For the text-containing cell, return its midpoint in [x, y] coordinate format. 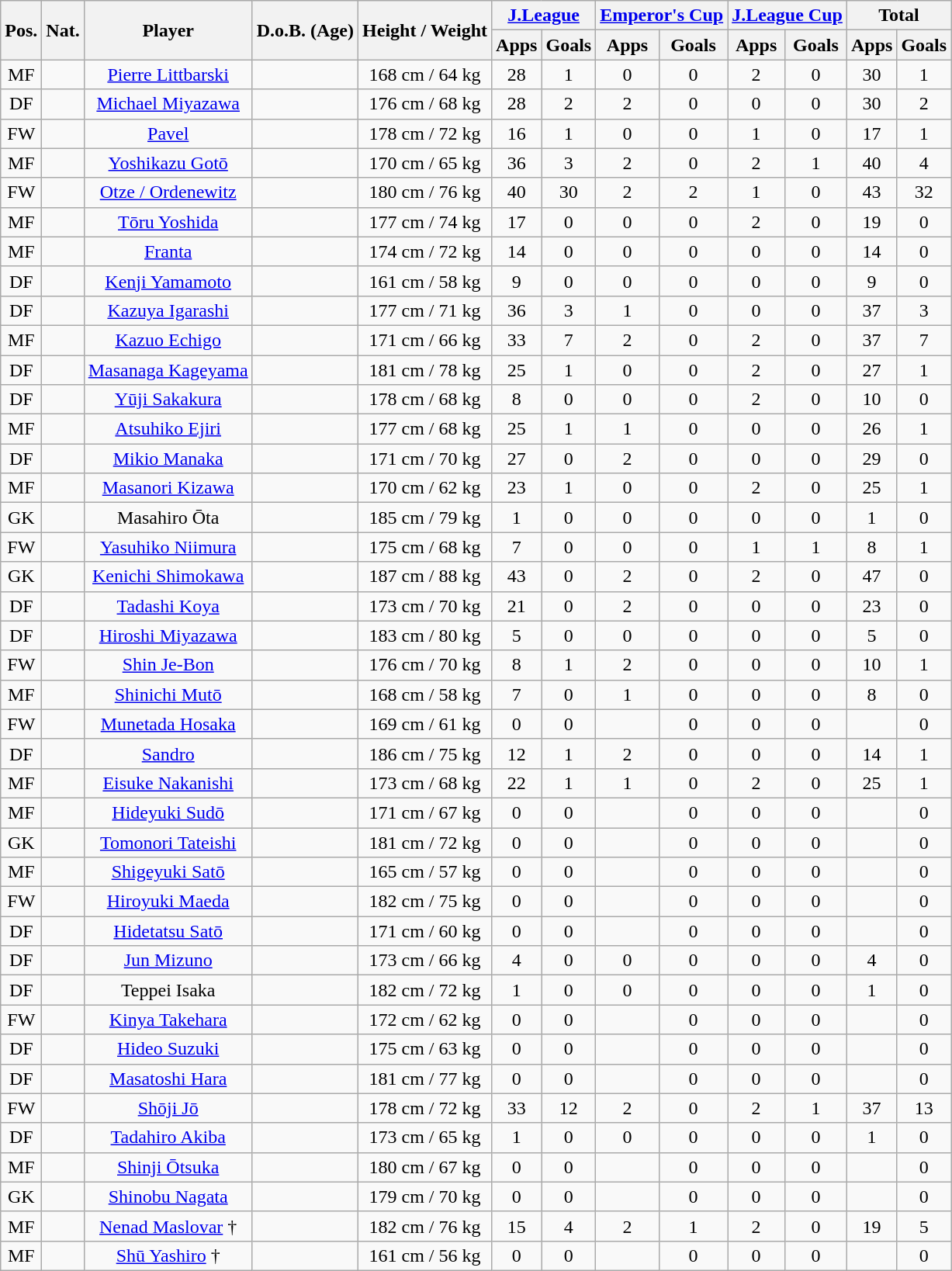
161 cm / 56 kg [425, 1255]
168 cm / 64 kg [425, 74]
182 cm / 72 kg [425, 990]
J.League [544, 16]
21 [517, 606]
173 cm / 70 kg [425, 606]
Shōji Jō [168, 1108]
170 cm / 62 kg [425, 488]
180 cm / 76 kg [425, 192]
170 cm / 65 kg [425, 163]
15 [517, 1226]
Nat. [63, 30]
26 [871, 429]
186 cm / 75 kg [425, 753]
171 cm / 67 kg [425, 812]
185 cm / 79 kg [425, 518]
Shinichi Mutō [168, 694]
175 cm / 68 kg [425, 547]
Teppei Isaka [168, 990]
Shin Je-Bon [168, 665]
180 cm / 67 kg [425, 1167]
Height / Weight [425, 30]
Shinji Ōtsuka [168, 1167]
165 cm / 57 kg [425, 872]
176 cm / 70 kg [425, 665]
181 cm / 78 kg [425, 370]
J.League Cup [788, 16]
Kenji Yamamoto [168, 281]
Hiroyuki Maeda [168, 902]
171 cm / 66 kg [425, 340]
Jun Mizuno [168, 961]
182 cm / 75 kg [425, 902]
178 cm / 68 kg [425, 400]
172 cm / 62 kg [425, 1020]
Eisuke Nakanishi [168, 783]
Pierre Littbarski [168, 74]
173 cm / 66 kg [425, 961]
171 cm / 70 kg [425, 459]
Yoshikazu Gotō [168, 163]
Masanaga Kageyama [168, 370]
Mikio Manaka [168, 459]
Pavel [168, 133]
Masatoshi Hara [168, 1079]
Emperor's Cup [662, 16]
181 cm / 72 kg [425, 842]
Masanori Kizawa [168, 488]
Player [168, 30]
16 [517, 133]
D.o.B. (Age) [305, 30]
13 [924, 1108]
Total [898, 16]
187 cm / 88 kg [425, 577]
Shū Yashiro † [168, 1255]
173 cm / 68 kg [425, 783]
Tōru Yoshida [168, 222]
Hideyuki Sudō [168, 812]
Pos. [22, 30]
Kenichi Shimokawa [168, 577]
176 cm / 68 kg [425, 104]
177 cm / 68 kg [425, 429]
168 cm / 58 kg [425, 694]
174 cm / 72 kg [425, 251]
Tadashi Koya [168, 606]
Yasuhiko Niimura [168, 547]
Kazuo Echigo [168, 340]
161 cm / 58 kg [425, 281]
179 cm / 70 kg [425, 1197]
177 cm / 71 kg [425, 310]
182 cm / 76 kg [425, 1226]
Shinobu Nagata [168, 1197]
171 cm / 60 kg [425, 931]
47 [871, 577]
Tadahiro Akiba [168, 1138]
Otze / Ordenewitz [168, 192]
Shigeyuki Satō [168, 872]
Sandro [168, 753]
Hideo Suzuki [168, 1049]
Nenad Maslovar † [168, 1226]
29 [871, 459]
32 [924, 192]
Hiroshi Miyazawa [168, 635]
177 cm / 74 kg [425, 222]
175 cm / 63 kg [425, 1049]
Michael Miyazawa [168, 104]
Hidetatsu Satō [168, 931]
Tomonori Tateishi [168, 842]
169 cm / 61 kg [425, 724]
Atsuhiko Ejiri [168, 429]
Masahiro Ōta [168, 518]
Kinya Takehara [168, 1020]
Franta [168, 251]
Munetada Hosaka [168, 724]
Yūji Sakakura [168, 400]
Kazuya Igarashi [168, 310]
22 [517, 783]
173 cm / 65 kg [425, 1138]
181 cm / 77 kg [425, 1079]
183 cm / 80 kg [425, 635]
